For the text-containing cell, return its midpoint in (x, y) coordinate format. 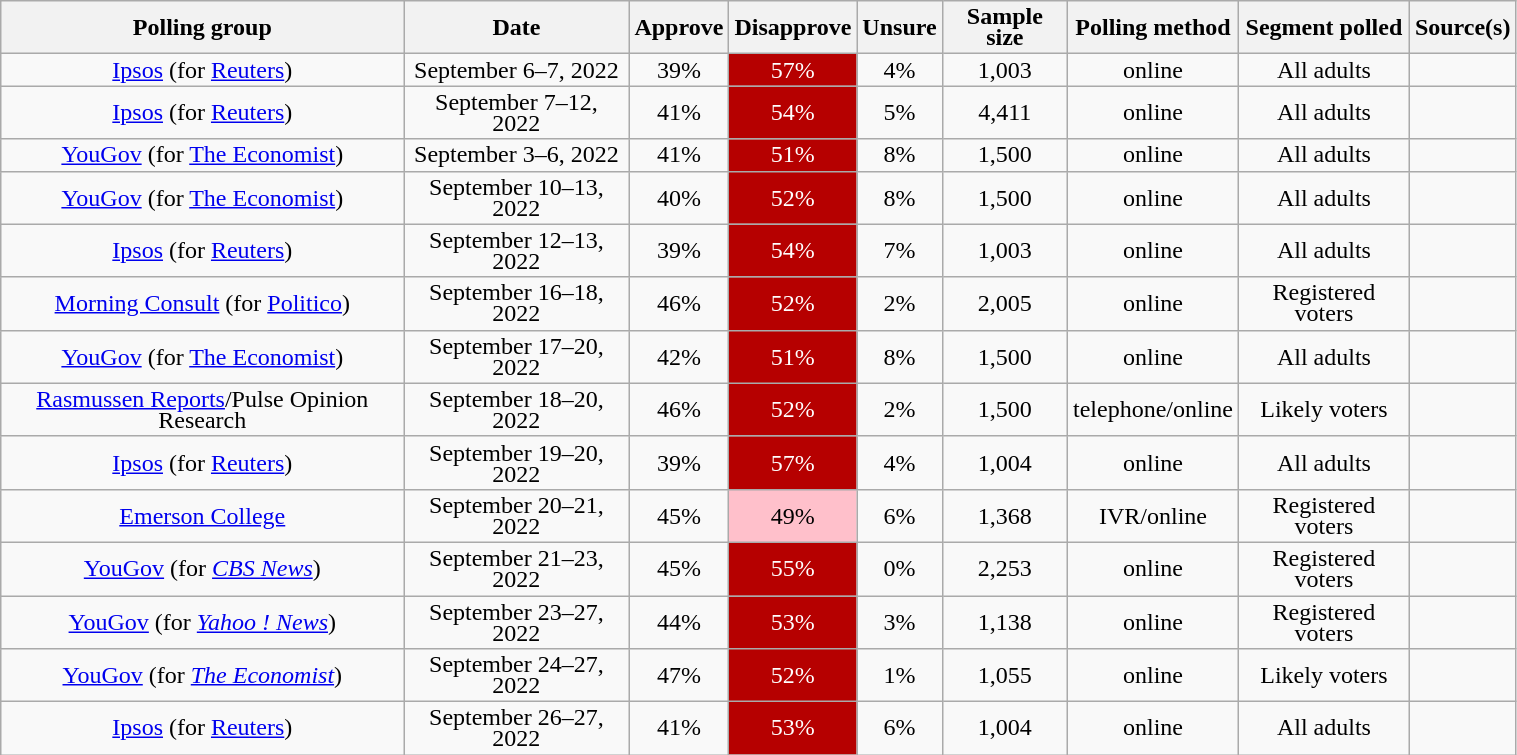
September 26–27, 2022 (516, 728)
1% (900, 676)
4,411 (1004, 112)
September 20–21, 2022 (516, 516)
September 24–27, 2022 (516, 676)
42% (679, 356)
September 21–23, 2022 (516, 568)
September 3–6, 2022 (516, 155)
47% (679, 676)
3% (900, 622)
44% (679, 622)
5% (900, 112)
Rasmussen Reports/Pulse Opinion Research (202, 410)
Sample size (1004, 28)
September 10–13, 2022 (516, 198)
telephone/online (1152, 410)
Unsure (900, 28)
1,138 (1004, 622)
Disapprove (793, 28)
Polling group (202, 28)
2,005 (1004, 304)
YouGov (for Yahoo ! News) (202, 622)
September 16–18, 2022 (516, 304)
7% (900, 250)
40% (679, 198)
September 19–20, 2022 (516, 462)
September 6–7, 2022 (516, 70)
2,253 (1004, 568)
49% (793, 516)
September 18–20, 2022 (516, 410)
1,055 (1004, 676)
Polling method (1152, 28)
0% (900, 568)
Date (516, 28)
September 12–13, 2022 (516, 250)
Emerson College (202, 516)
Segment polled (1324, 28)
September 23–27, 2022 (516, 622)
IVR/online (1152, 516)
1,368 (1004, 516)
September 17–20, 2022 (516, 356)
Source(s) (1462, 28)
55% (793, 568)
September 7–12, 2022 (516, 112)
Morning Consult (for Politico) (202, 304)
YouGov (for CBS News) (202, 568)
Approve (679, 28)
